Return the [x, y] coordinate for the center point of the cell that contains the specified text.  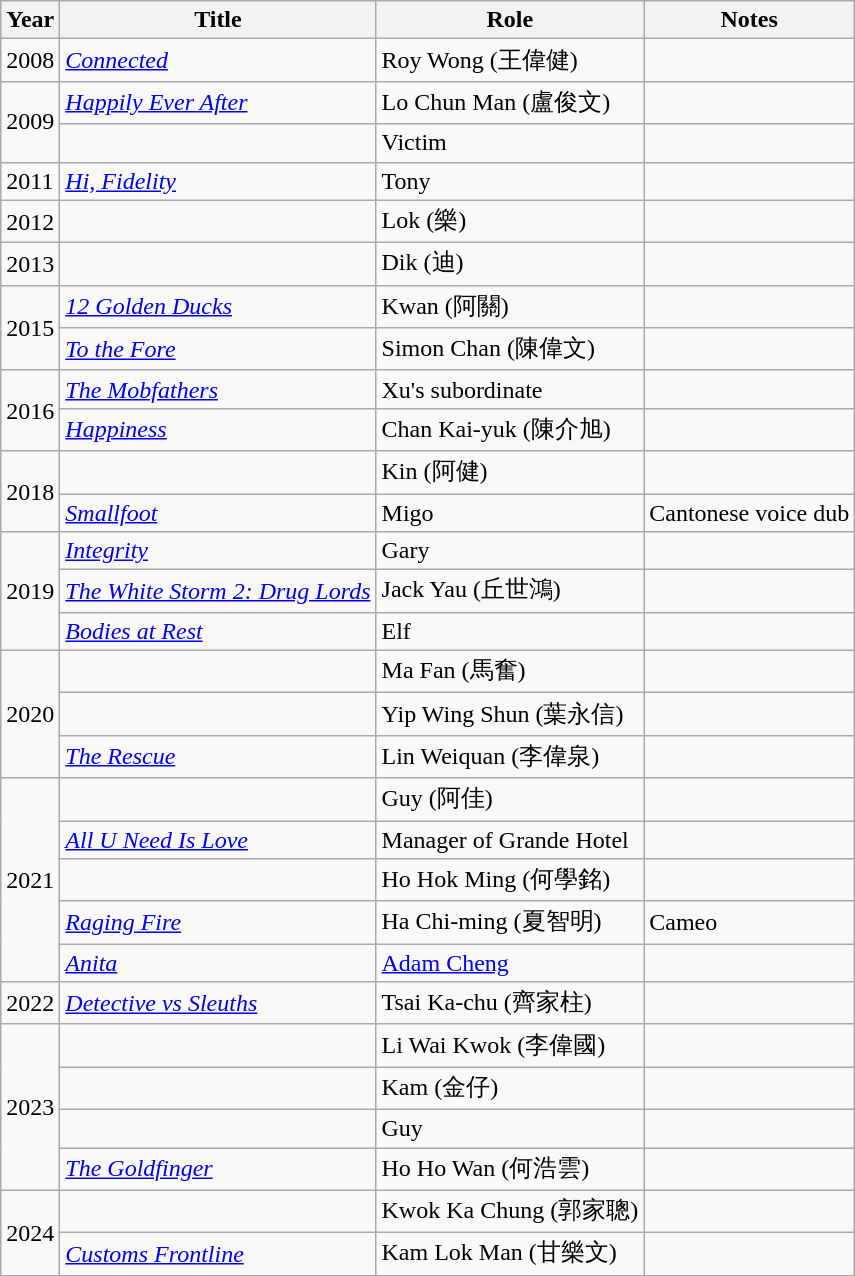
Lok (樂) [510, 222]
Kwan (阿關) [510, 306]
Ho Ho Wan (何浩雲) [510, 1170]
Role [510, 20]
Integrity [218, 551]
2011 [30, 181]
2015 [30, 328]
2013 [30, 264]
Hi, Fidelity [218, 181]
Cantonese voice dub [750, 513]
2021 [30, 880]
Roy Wong (王偉健) [510, 60]
Kam Lok Man (甘樂文) [510, 1254]
Chan Kai-yuk (陳介旭) [510, 430]
2023 [30, 1107]
All U Need Is Love [218, 839]
Lin Weiquan (李偉泉) [510, 756]
Gary [510, 551]
The White Storm 2: Drug Lords [218, 592]
Year [30, 20]
Customs Frontline [218, 1254]
Happily Ever After [218, 102]
Jack Yau (丘世鴻) [510, 592]
Ma Fan (馬奮) [510, 672]
Elf [510, 631]
Tony [510, 181]
Cameo [750, 922]
Raging Fire [218, 922]
Xu's subordinate [510, 389]
Migo [510, 513]
2016 [30, 410]
Ha Chi-ming (夏智明) [510, 922]
Yip Wing Shun (葉永信) [510, 714]
Smallfoot [218, 513]
Lo Chun Man (盧俊文) [510, 102]
Guy (阿佳) [510, 800]
2022 [30, 1004]
Bodies at Rest [218, 631]
Title [218, 20]
Victim [510, 143]
Li Wai Kwok (李偉國) [510, 1046]
2024 [30, 1232]
2020 [30, 714]
Manager of Grande Hotel [510, 839]
The Rescue [218, 756]
12 Golden Ducks [218, 306]
2012 [30, 222]
2008 [30, 60]
Anita [218, 963]
2009 [30, 122]
The Goldfinger [218, 1170]
2019 [30, 592]
Kwok Ka Chung (郭家聰) [510, 1212]
Kam (金仔) [510, 1088]
Tsai Ka-chu (齊家柱) [510, 1004]
Happiness [218, 430]
Guy [510, 1128]
Detective vs Sleuths [218, 1004]
The Mobfathers [218, 389]
Notes [750, 20]
Adam Cheng [510, 963]
Connected [218, 60]
To the Fore [218, 350]
Simon Chan (陳偉文) [510, 350]
Ho Hok Ming (何學銘) [510, 880]
Dik (迪) [510, 264]
2018 [30, 492]
Kin (阿健) [510, 472]
